Provide the [x, y] coordinate of the cell's center where the given text is located.  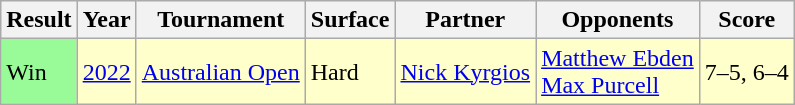
Matthew Ebden Max Purcell [618, 72]
Win [39, 72]
Hard [350, 72]
2022 [106, 72]
Year [106, 20]
Australian Open [220, 72]
Surface [350, 20]
Score [746, 20]
Opponents [618, 20]
Tournament [220, 20]
Result [39, 20]
Nick Kyrgios [466, 72]
7–5, 6–4 [746, 72]
Partner [466, 20]
